Find where the given text appears and provide that cell's center as (X, Y) coordinate. 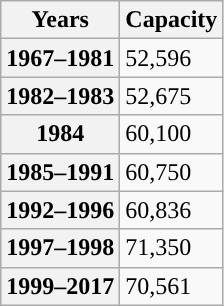
70,561 (172, 286)
1999–2017 (60, 286)
71,350 (172, 248)
52,596 (172, 58)
60,100 (172, 134)
1985–1991 (60, 172)
Years (60, 20)
1967–1981 (60, 58)
1982–1983 (60, 96)
1984 (60, 134)
52,675 (172, 96)
60,836 (172, 210)
1997–1998 (60, 248)
Capacity (172, 20)
1992–1996 (60, 210)
60,750 (172, 172)
